Find where the given text appears and provide that cell's center as (x, y) coordinate. 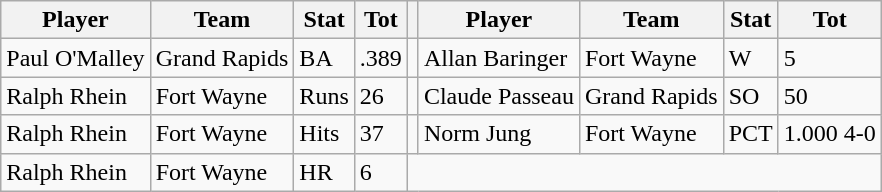
Paul O'Malley (76, 58)
SO (750, 96)
.389 (380, 58)
PCT (750, 134)
37 (380, 134)
BA (324, 58)
Claude Passeau (498, 96)
26 (380, 96)
5 (830, 58)
50 (830, 96)
Runs (324, 96)
Norm Jung (498, 134)
HR (324, 172)
6 (380, 172)
W (750, 58)
Allan Baringer (498, 58)
1.000 4-0 (830, 134)
Hits (324, 134)
